Identify which cell holds the provided text, then report its (X, Y) central coordinate. 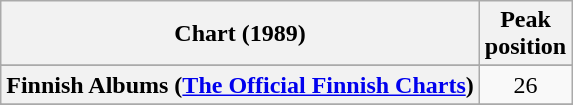
26 (525, 85)
Peakposition (525, 34)
Finnish Albums (The Official Finnish Charts) (240, 85)
Chart (1989) (240, 34)
